Locate the cell with the specified text and output its (X, Y) center coordinate. 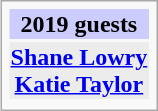
2019 guests (79, 24)
Shane Lowry Katie Taylor (79, 70)
